Detect which cell encompasses the target text, then output its (X, Y) center coordinate. 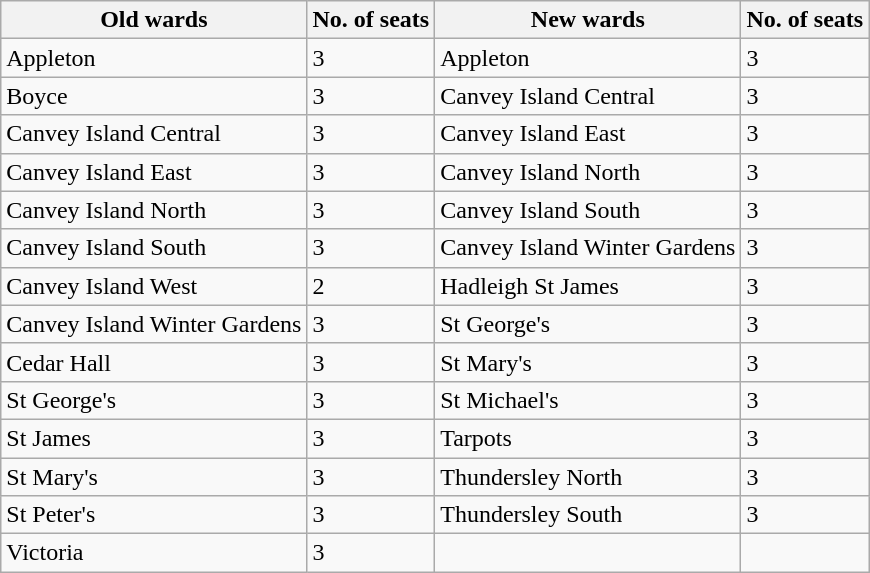
Tarpots (588, 438)
Cedar Hall (154, 362)
Thundersley North (588, 477)
St James (154, 438)
Hadleigh St James (588, 286)
Boyce (154, 96)
Canvey Island West (154, 286)
Thundersley South (588, 515)
Victoria (154, 553)
St Michael's (588, 400)
St Peter's (154, 515)
2 (371, 286)
New wards (588, 20)
Old wards (154, 20)
